Detect which cell encompasses the target text, then output its (X, Y) center coordinate. 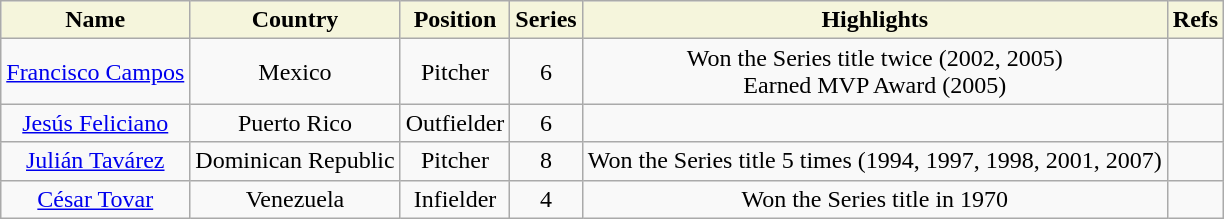
Venezuela (295, 199)
Infielder (455, 199)
Mexico (295, 72)
Position (455, 20)
Country (295, 20)
8 (546, 161)
Refs (1195, 20)
Puerto Rico (295, 123)
Won the Series title in 1970 (874, 199)
Won the Series title 5 times (1994, 1997, 1998, 2001, 2007) (874, 161)
Series (546, 20)
Name (96, 20)
Outfielder (455, 123)
Won the Series title twice (2002, 2005)Earned MVP Award (2005) (874, 72)
Julián Tavárez (96, 161)
Highlights (874, 20)
Francisco Campos (96, 72)
Jesús Feliciano (96, 123)
César Tovar (96, 199)
4 (546, 199)
Dominican Republic (295, 161)
